For the text-containing cell, return its midpoint in [x, y] coordinate format. 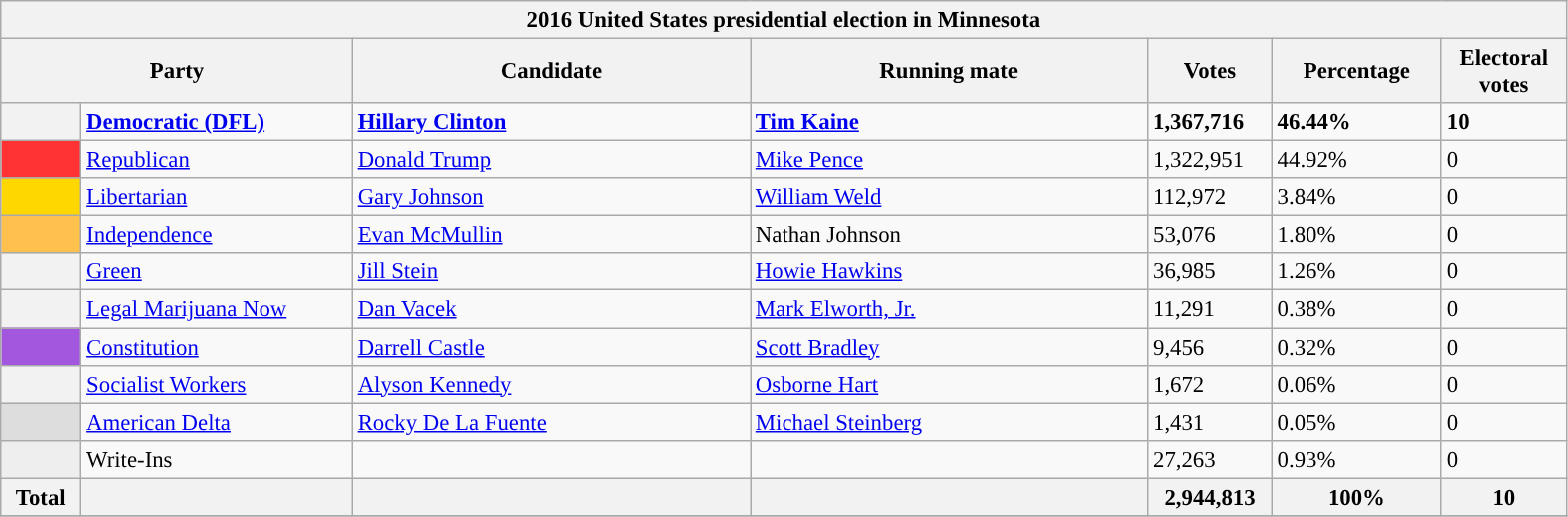
Green [218, 272]
1,431 [1210, 422]
1,322,951 [1210, 160]
0.05% [1356, 422]
Donald Trump [551, 160]
Evan McMullin [551, 235]
Rocky De La Fuente [551, 422]
Darrell Castle [551, 347]
1,367,716 [1210, 122]
Tim Kaine [949, 122]
0.32% [1356, 347]
Michael Steinberg [949, 422]
William Weld [949, 197]
Independence [218, 235]
Party [178, 72]
Gary Johnson [551, 197]
Republican [218, 160]
American Delta [218, 422]
Socialist Workers [218, 384]
0.38% [1356, 309]
27,263 [1210, 459]
1.26% [1356, 272]
0.06% [1356, 384]
Hillary Clinton [551, 122]
Electoral votes [1503, 72]
Nathan Johnson [949, 235]
Democratic (DFL) [218, 122]
44.92% [1356, 160]
3.84% [1356, 197]
112,972 [1210, 197]
36,985 [1210, 272]
Jill Stein [551, 272]
9,456 [1210, 347]
100% [1356, 497]
1.80% [1356, 235]
53,076 [1210, 235]
Candidate [551, 72]
Total [41, 497]
Votes [1210, 72]
46.44% [1356, 122]
Mike Pence [949, 160]
1,672 [1210, 384]
Percentage [1356, 72]
2,944,813 [1210, 497]
2016 United States presidential election in Minnesota [784, 20]
11,291 [1210, 309]
Dan Vacek [551, 309]
0.93% [1356, 459]
Legal Marijuana Now [218, 309]
Osborne Hart [949, 384]
Mark Elworth, Jr. [949, 309]
Write-Ins [218, 459]
Howie Hawkins [949, 272]
Constitution [218, 347]
Running mate [949, 72]
Libertarian [218, 197]
Alyson Kennedy [551, 384]
Scott Bradley [949, 347]
